From the cell containing the given text, extract its center point as (x, y) coordinate. 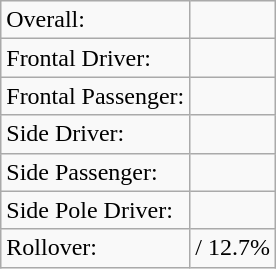
/ 12.7% (233, 248)
Side Passenger: (96, 172)
Side Driver: (96, 134)
Overall: (96, 20)
Side Pole Driver: (96, 210)
Frontal Passenger: (96, 96)
Frontal Driver: (96, 58)
Rollover: (96, 248)
